Scan for the cell matching the given text and deliver its [X, Y] coordinate at center. 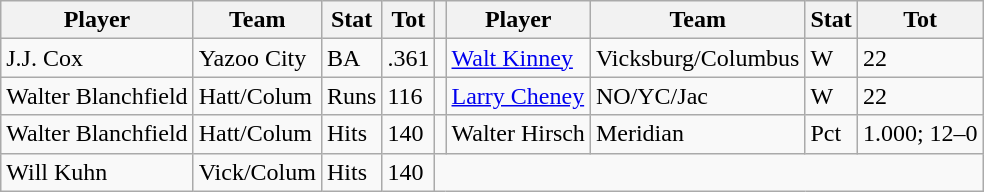
116 [408, 96]
Will Kuhn [97, 172]
1.000; 12–0 [920, 134]
BA [351, 58]
Walt Kinney [518, 58]
Walter Hirsch [518, 134]
Meridian [698, 134]
Pct [831, 134]
Vicksburg/Columbus [698, 58]
Larry Cheney [518, 96]
Vick/Colum [257, 172]
Yazoo City [257, 58]
NO/YC/Jac [698, 96]
Runs [351, 96]
J.J. Cox [97, 58]
.361 [408, 58]
